Find where the given text appears and provide that cell's center as (x, y) coordinate. 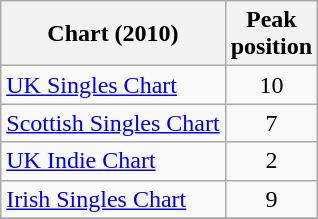
7 (271, 123)
UK Indie Chart (113, 161)
Irish Singles Chart (113, 199)
2 (271, 161)
Chart (2010) (113, 34)
10 (271, 85)
Scottish Singles Chart (113, 123)
Peakposition (271, 34)
9 (271, 199)
UK Singles Chart (113, 85)
